Extract the [X, Y] coordinate from the center of the cell holding the provided text.  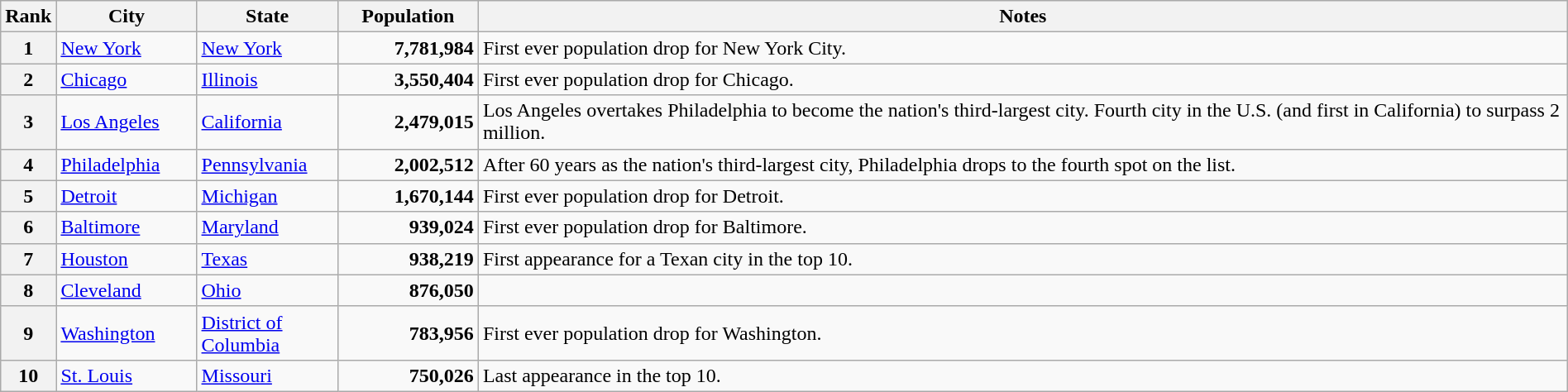
Baltimore [127, 227]
3 [28, 122]
First appearance for a Texan city in the top 10. [1022, 259]
Illinois [267, 79]
Cleveland [127, 290]
2,479,015 [408, 122]
First ever population drop for Detroit. [1022, 196]
Maryland [267, 227]
Pennsylvania [267, 165]
783,956 [408, 332]
Rank [28, 17]
938,219 [408, 259]
California [267, 122]
First ever population drop for Chicago. [1022, 79]
1,670,144 [408, 196]
3,550,404 [408, 79]
8 [28, 290]
Houston [127, 259]
Last appearance in the top 10. [1022, 375]
Missouri [267, 375]
District of Columbia [267, 332]
6 [28, 227]
2 [28, 79]
Notes [1022, 17]
First ever population drop for New York City. [1022, 48]
First ever population drop for Washington. [1022, 332]
5 [28, 196]
First ever population drop for Baltimore. [1022, 227]
10 [28, 375]
Ohio [267, 290]
Los Angeles [127, 122]
After 60 years as the nation's third-largest city, Philadelphia drops to the fourth spot on the list. [1022, 165]
Texas [267, 259]
Detroit [127, 196]
Chicago [127, 79]
Philadelphia [127, 165]
7,781,984 [408, 48]
7 [28, 259]
939,024 [408, 227]
City [127, 17]
2,002,512 [408, 165]
St. Louis [127, 375]
1 [28, 48]
State [267, 17]
750,026 [408, 375]
9 [28, 332]
Washington [127, 332]
Population [408, 17]
4 [28, 165]
Michigan [267, 196]
876,050 [408, 290]
Los Angeles overtakes Philadelphia to become the nation's third-largest city. Fourth city in the U.S. (and first in California) to surpass 2 million. [1022, 122]
